Find where the given text appears and provide that cell's center as (X, Y) coordinate. 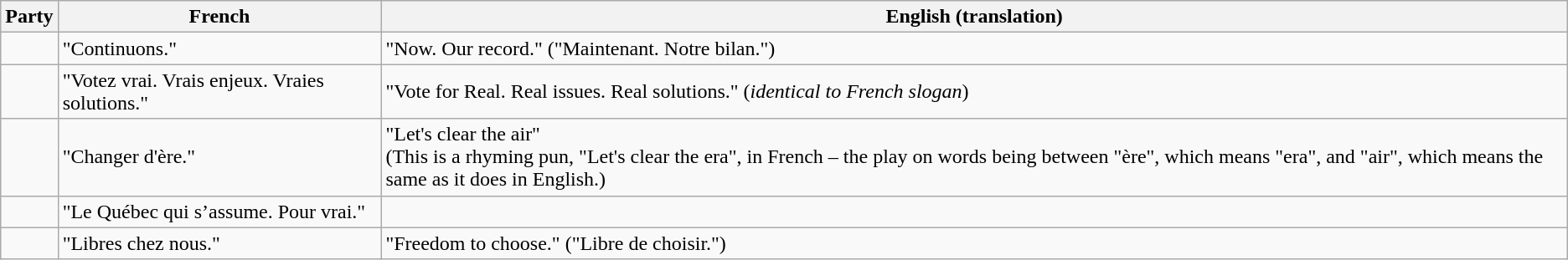
"Le Québec qui s’assume. Pour vrai." (219, 212)
"Libres chez nous." (219, 243)
Party (29, 17)
"Continuons." (219, 48)
"Now. Our record." ("Maintenant. Notre bilan.") (974, 48)
English (translation) (974, 17)
"Changer d'ère." (219, 157)
"Freedom to choose." ("Libre de choisir.") (974, 243)
"Votez vrai. Vrais enjeux. Vraies solutions." (219, 92)
French (219, 17)
"Vote for Real. Real issues. Real solutions." (identical to French slogan) (974, 92)
